Return the (X, Y) coordinate for the center point of the cell that contains the specified text.  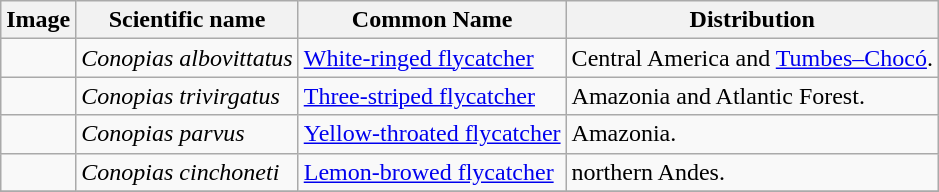
Amazonia and Atlantic Forest. (752, 96)
Common Name (432, 20)
Yellow-throated flycatcher (432, 134)
Conopias trivirgatus (187, 96)
Distribution (752, 20)
Conopias cinchoneti (187, 172)
Image (38, 20)
Amazonia. (752, 134)
Conopias albovittatus (187, 58)
northern Andes. (752, 172)
Central America and Tumbes–Chocó. (752, 58)
Lemon-browed flycatcher (432, 172)
Conopias parvus (187, 134)
Three-striped flycatcher (432, 96)
White-ringed flycatcher (432, 58)
Scientific name (187, 20)
